Extract the (X, Y) coordinate from the center of the cell holding the provided text.  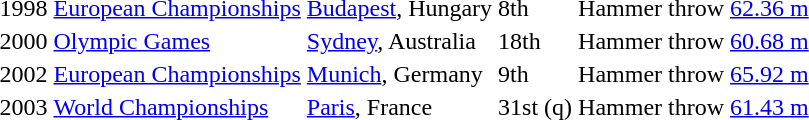
9th (536, 74)
European Championships (177, 74)
18th (536, 41)
Sydney, Australia (399, 41)
Olympic Games (177, 41)
Munich, Germany (399, 74)
